Find where the given text appears and provide that cell's center as [x, y] coordinate. 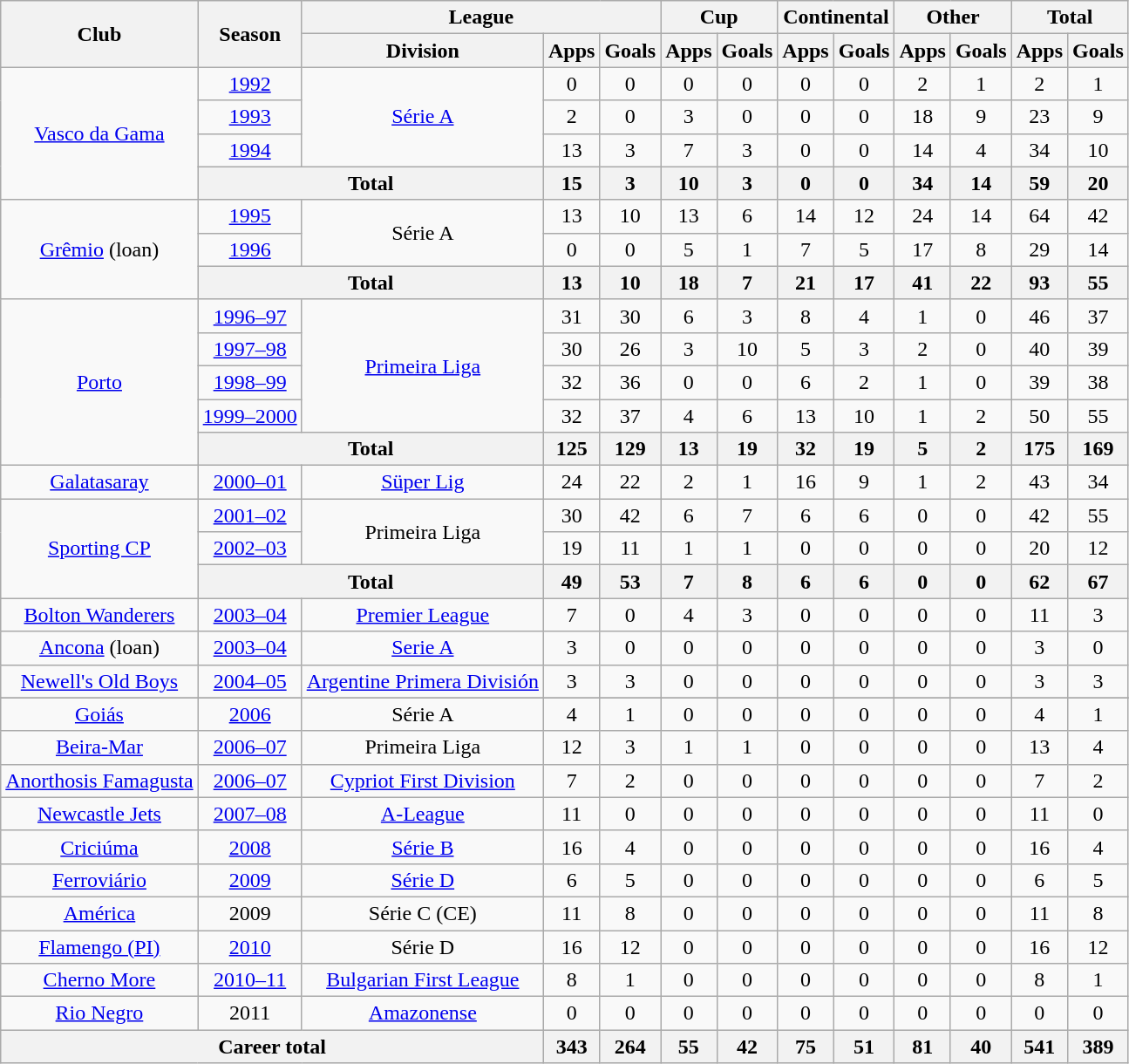
81 [922, 1047]
50 [1039, 416]
46 [1039, 316]
Goiás [99, 714]
175 [1039, 449]
125 [571, 449]
Vasco da Gama [99, 133]
1994 [249, 150]
2010 [249, 946]
Rio Negro [99, 1013]
Criciúma [99, 847]
Ancona (loan) [99, 648]
41 [922, 283]
343 [571, 1047]
75 [806, 1047]
Other [953, 17]
389 [1098, 1047]
Sporting CP [99, 549]
Career total [272, 1047]
49 [571, 582]
Continental [836, 17]
Porto [99, 382]
Newell's Old Boys [99, 681]
Club [99, 34]
Série B [422, 847]
Bulgarian First League [422, 980]
129 [630, 449]
64 [1039, 216]
Newcastle Jets [99, 814]
Beira-Mar [99, 747]
38 [1098, 382]
A-League [422, 814]
1999–2000 [249, 416]
1996–97 [249, 316]
2000–01 [249, 482]
Argentine Primera División [422, 681]
15 [571, 183]
93 [1039, 283]
Série C (CE) [422, 913]
1995 [249, 216]
Anorthosis Famagusta [99, 781]
2002–03 [249, 549]
51 [864, 1047]
23 [1039, 117]
Süper Lig [422, 482]
2007–08 [249, 814]
2010–11 [249, 980]
Amazonense [422, 1013]
21 [806, 283]
36 [630, 382]
Galatasaray [99, 482]
Premier League [422, 615]
Division [422, 51]
Ferroviário [99, 880]
Cup [719, 17]
Bolton Wanderers [99, 615]
1992 [249, 84]
264 [630, 1047]
67 [1098, 582]
26 [630, 349]
Cypriot First Division [422, 781]
29 [1039, 249]
169 [1098, 449]
2001–02 [249, 515]
53 [630, 582]
2008 [249, 847]
2006 [249, 714]
League [481, 17]
62 [1039, 582]
1998–99 [249, 382]
1993 [249, 117]
Season [249, 34]
Serie A [422, 648]
Grêmio (loan) [99, 249]
Flamengo (PI) [99, 946]
59 [1039, 183]
1997–98 [249, 349]
1996 [249, 249]
2011 [249, 1013]
América [99, 913]
Cherno More [99, 980]
31 [571, 316]
43 [1039, 482]
541 [1039, 1047]
2004–05 [249, 681]
